Pinpoint the cell where the given text exists, returning its [x, y] midpoint coordinate. 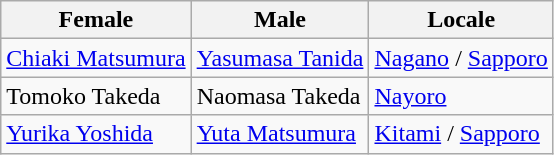
Kitami / Sapporo [461, 134]
Male [280, 20]
Female [96, 20]
Nagano / Sapporo [461, 58]
Locale [461, 20]
Yuta Matsumura [280, 134]
Chiaki Matsumura [96, 58]
Nayoro [461, 96]
Yurika Yoshida [96, 134]
Yasumasa Tanida [280, 58]
Tomoko Takeda [96, 96]
Naomasa Takeda [280, 96]
